Locate the cell with the specified text and output its [x, y] center coordinate. 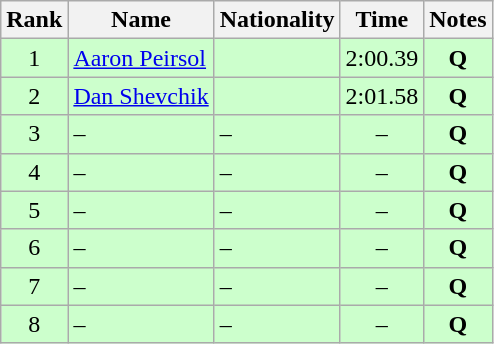
2 [34, 96]
Rank [34, 20]
7 [34, 286]
4 [34, 172]
Nationality [277, 20]
Dan Shevchik [141, 96]
1 [34, 58]
Notes [458, 20]
8 [34, 324]
6 [34, 248]
5 [34, 210]
3 [34, 134]
Time [382, 20]
Aaron Peirsol [141, 58]
2:01.58 [382, 96]
Name [141, 20]
2:00.39 [382, 58]
